Locate the cell with the specified text and output its [X, Y] center coordinate. 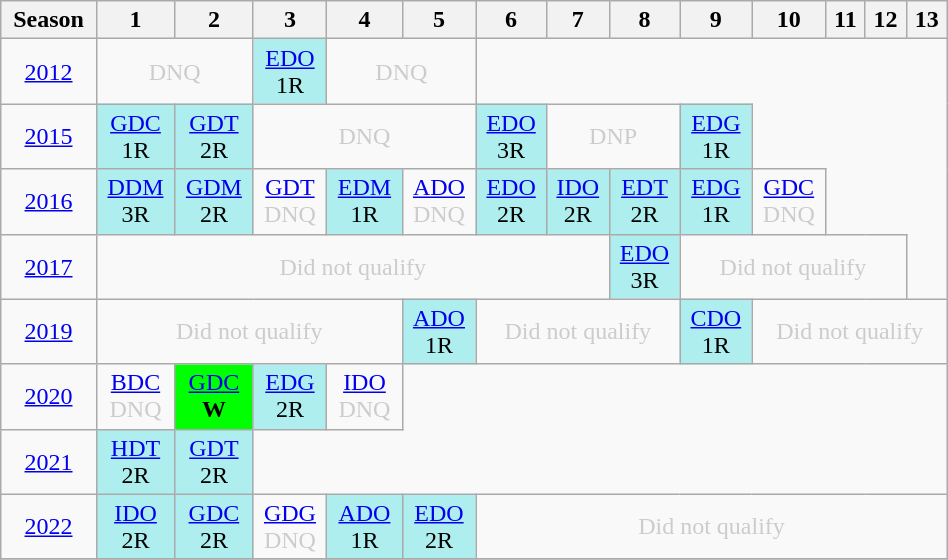
2012 [49, 72]
GDCW [214, 396]
6 [512, 20]
3 [290, 20]
HDT2R [135, 462]
DNP [612, 136]
12 [886, 20]
GDTDNQ [290, 202]
4 [364, 20]
EDT2R [644, 202]
8 [644, 20]
CDO1R [716, 332]
IDODNQ [364, 396]
13 [926, 20]
GDC1R [135, 136]
2021 [49, 462]
5 [439, 20]
1 [135, 20]
2015 [49, 136]
11 [846, 20]
2 [214, 20]
9 [716, 20]
BDCDNQ [135, 396]
EDG2R [290, 396]
EDO1R [290, 72]
GDCDNQ [789, 202]
EDM1R [364, 202]
GDM2R [214, 202]
GDGDNQ [290, 526]
10 [789, 20]
7 [578, 20]
2016 [49, 202]
ADODNQ [439, 202]
DDM3R [135, 202]
2022 [49, 526]
2017 [49, 266]
2020 [49, 396]
2019 [49, 332]
GDC2R [214, 526]
Season [49, 20]
